Pinpoint the cell where the given text exists, returning its (x, y) midpoint coordinate. 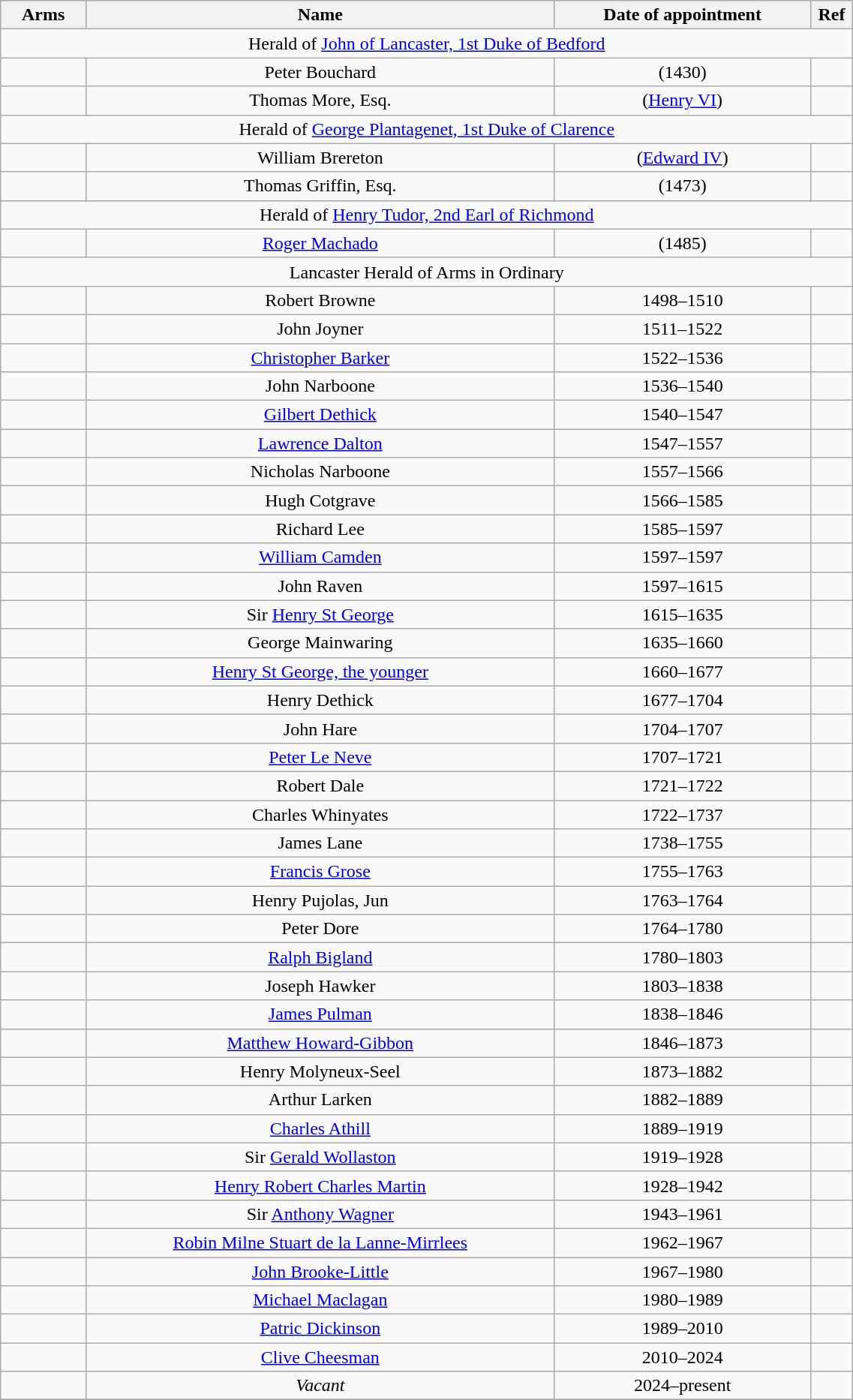
(1430) (683, 72)
1738–1755 (683, 843)
Francis Grose (320, 872)
1498–1510 (683, 300)
1540–1547 (683, 415)
Hugh Cotgrave (320, 500)
Joseph Hawker (320, 986)
Nicholas Narboone (320, 472)
Vacant (320, 1386)
Sir Gerald Wollaston (320, 1157)
Roger Machado (320, 243)
John Hare (320, 729)
Robert Browne (320, 300)
William Brereton (320, 158)
Thomas More, Esq. (320, 101)
1928–1942 (683, 1185)
Charles Athill (320, 1128)
Peter Bouchard (320, 72)
Name (320, 15)
1803–1838 (683, 986)
Michael Maclagan (320, 1300)
1919–1928 (683, 1157)
1557–1566 (683, 472)
1980–1989 (683, 1300)
(Edward IV) (683, 158)
John Raven (320, 586)
Thomas Griffin, Esq. (320, 186)
Richard Lee (320, 529)
1522–1536 (683, 358)
John Joyner (320, 329)
1597–1597 (683, 557)
Sir Henry St George (320, 614)
Matthew Howard-Gibbon (320, 1043)
James Lane (320, 843)
1967–1980 (683, 1272)
James Pulman (320, 1014)
Clive Cheesman (320, 1357)
2010–2024 (683, 1357)
1511–1522 (683, 329)
1846–1873 (683, 1043)
1882–1889 (683, 1100)
(1473) (683, 186)
(1485) (683, 243)
1707–1721 (683, 757)
Henry Dethick (320, 700)
1597–1615 (683, 586)
Gilbert Dethick (320, 415)
1873–1882 (683, 1071)
Ralph Bigland (320, 957)
2024–present (683, 1386)
1615–1635 (683, 614)
1536–1540 (683, 386)
1722–1737 (683, 814)
1704–1707 (683, 729)
Date of appointment (683, 15)
Robin Milne Stuart de la Lanne-Mirrlees (320, 1242)
Lancaster Herald of Arms in Ordinary (427, 272)
William Camden (320, 557)
1838–1846 (683, 1014)
Charles Whinyates (320, 814)
Christopher Barker (320, 358)
George Mainwaring (320, 643)
1943–1961 (683, 1214)
John Brooke-Little (320, 1272)
Peter Le Neve (320, 757)
1763–1764 (683, 900)
(Henry VI) (683, 101)
Arthur Larken (320, 1100)
Henry Robert Charles Martin (320, 1185)
Henry St George, the younger (320, 671)
1721–1722 (683, 786)
Henry Molyneux-Seel (320, 1071)
Henry Pujolas, Jun (320, 900)
Lawrence Dalton (320, 443)
1989–2010 (683, 1329)
Herald of John of Lancaster, 1st Duke of Bedford (427, 44)
1547–1557 (683, 443)
1585–1597 (683, 529)
Robert Dale (320, 786)
John Narboone (320, 386)
Arms (44, 15)
Peter Dore (320, 929)
Ref (831, 15)
Herald of George Plantagenet, 1st Duke of Clarence (427, 129)
Sir Anthony Wagner (320, 1214)
1755–1763 (683, 872)
Herald of Henry Tudor, 2nd Earl of Richmond (427, 215)
1635–1660 (683, 643)
1962–1967 (683, 1242)
1764–1780 (683, 929)
1677–1704 (683, 700)
1660–1677 (683, 671)
1780–1803 (683, 957)
1889–1919 (683, 1128)
1566–1585 (683, 500)
Patric Dickinson (320, 1329)
